Output the [x, y] coordinate of the center of the cell containing the given text.  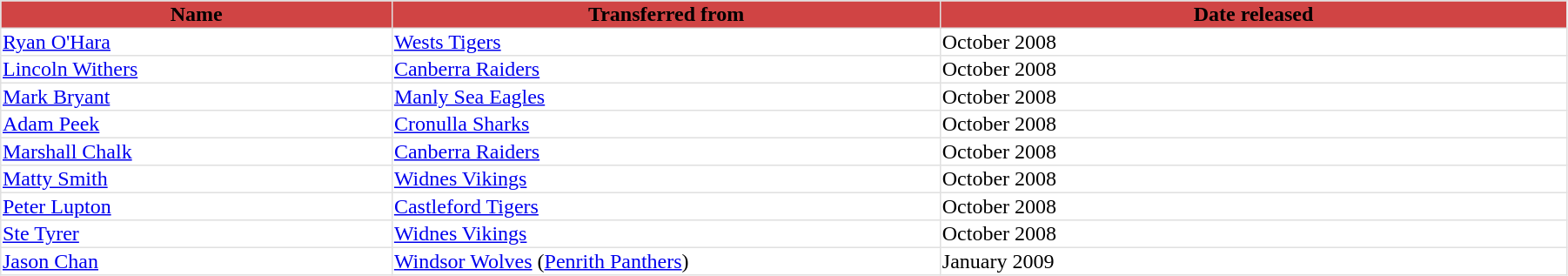
January 2009 [1254, 261]
Matty Smith [197, 179]
Adam Peek [197, 125]
Date released [1254, 15]
Cronulla Sharks [667, 125]
Peter Lupton [197, 206]
Transferred from [667, 15]
Marshall Chalk [197, 151]
Ryan O'Hara [197, 42]
Ste Tyrer [197, 234]
Mark Bryant [197, 97]
Name [197, 15]
Wests Tigers [667, 42]
Castleford Tigers [667, 206]
Jason Chan [197, 261]
Lincoln Withers [197, 70]
Manly Sea Eagles [667, 97]
Windsor Wolves (Penrith Panthers) [667, 261]
